For the text-containing cell, return its midpoint in (x, y) coordinate format. 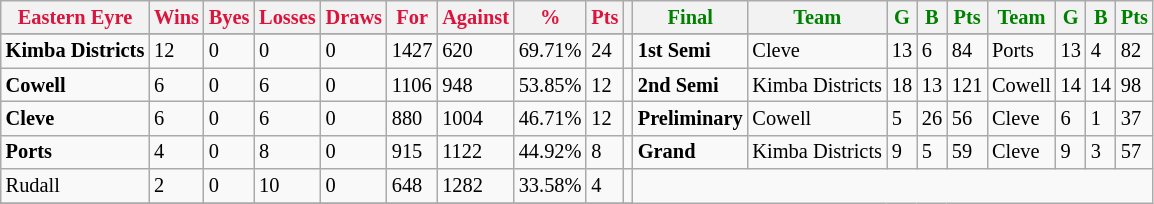
915 (412, 152)
Byes (229, 17)
33.58% (550, 186)
1004 (476, 118)
18 (902, 85)
880 (412, 118)
44.92% (550, 152)
56 (967, 118)
1282 (476, 186)
2 (176, 186)
948 (476, 85)
Draws (354, 17)
1 (1101, 118)
46.71% (550, 118)
57 (1134, 152)
Wins (176, 17)
59 (967, 152)
Eastern Eyre (75, 17)
53.85% (550, 85)
3 (1101, 152)
Grand (690, 152)
1106 (412, 85)
Against (476, 17)
82 (1134, 51)
98 (1134, 85)
1122 (476, 152)
Rudall (75, 186)
Losses (287, 17)
121 (967, 85)
26 (932, 118)
For (412, 17)
2nd Semi (690, 85)
37 (1134, 118)
84 (967, 51)
24 (604, 51)
69.71% (550, 51)
648 (412, 186)
Final (690, 17)
10 (287, 186)
1427 (412, 51)
1st Semi (690, 51)
620 (476, 51)
% (550, 17)
Preliminary (690, 118)
